Find where the given text appears and provide that cell's center as [X, Y] coordinate. 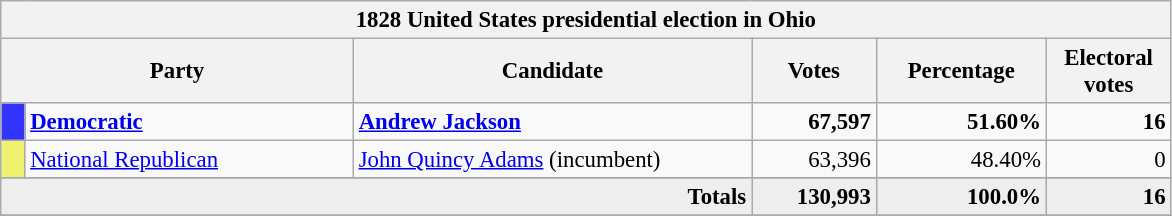
100.0% [961, 197]
Percentage [961, 72]
Candidate [552, 72]
Andrew Jackson [552, 122]
Democratic [189, 122]
Party [178, 72]
National Republican [189, 160]
John Quincy Adams (incumbent) [552, 160]
63,396 [814, 160]
Totals [376, 197]
Electoral votes [1108, 72]
1828 United States presidential election in Ohio [586, 20]
0 [1108, 160]
Votes [814, 72]
67,597 [814, 122]
130,993 [814, 197]
48.40% [961, 160]
51.60% [961, 122]
